Provide the (x, y) coordinate of the cell's center where the given text is located.  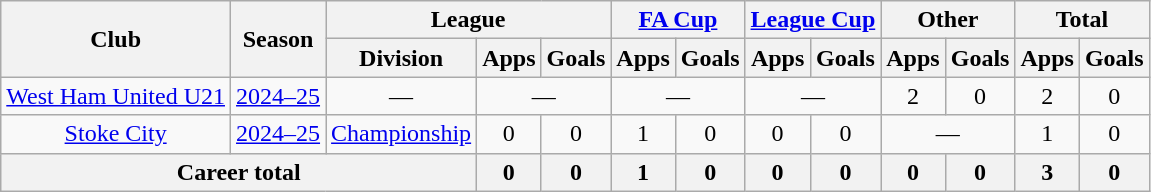
Championship (402, 134)
League Cup (813, 20)
West Ham United U21 (116, 96)
Career total (239, 172)
Club (116, 39)
Other (948, 20)
Stoke City (116, 134)
League (468, 20)
Division (402, 58)
FA Cup (678, 20)
Total (1082, 20)
Season (278, 39)
3 (1047, 172)
